For the text-containing cell, return its midpoint in (X, Y) coordinate format. 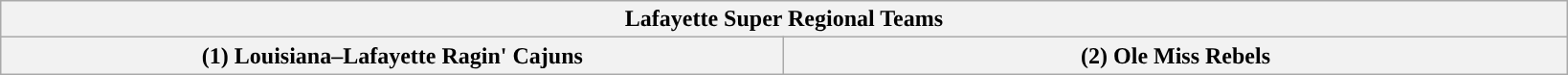
(2) Ole Miss Rebels (1176, 56)
Lafayette Super Regional Teams (784, 19)
(1) Louisiana–Lafayette Ragin' Cajuns (392, 56)
